Search for the cell housing the specified text and yield its (X, Y) center coordinate. 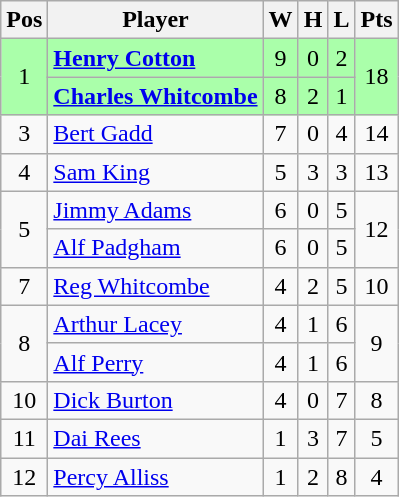
Dick Burton (156, 400)
Charles Whitcombe (156, 96)
18 (376, 77)
Alf Padgham (156, 248)
Jimmy Adams (156, 210)
L (342, 20)
Pts (376, 20)
Pos (24, 20)
Percy Alliss (156, 477)
Alf Perry (156, 362)
Henry Cotton (156, 58)
11 (24, 438)
Reg Whitcombe (156, 286)
14 (376, 134)
Player (156, 20)
H (313, 20)
W (280, 20)
Sam King (156, 172)
13 (376, 172)
Bert Gadd (156, 134)
Arthur Lacey (156, 324)
Dai Rees (156, 438)
